Find where the given text appears and provide that cell's center as (X, Y) coordinate. 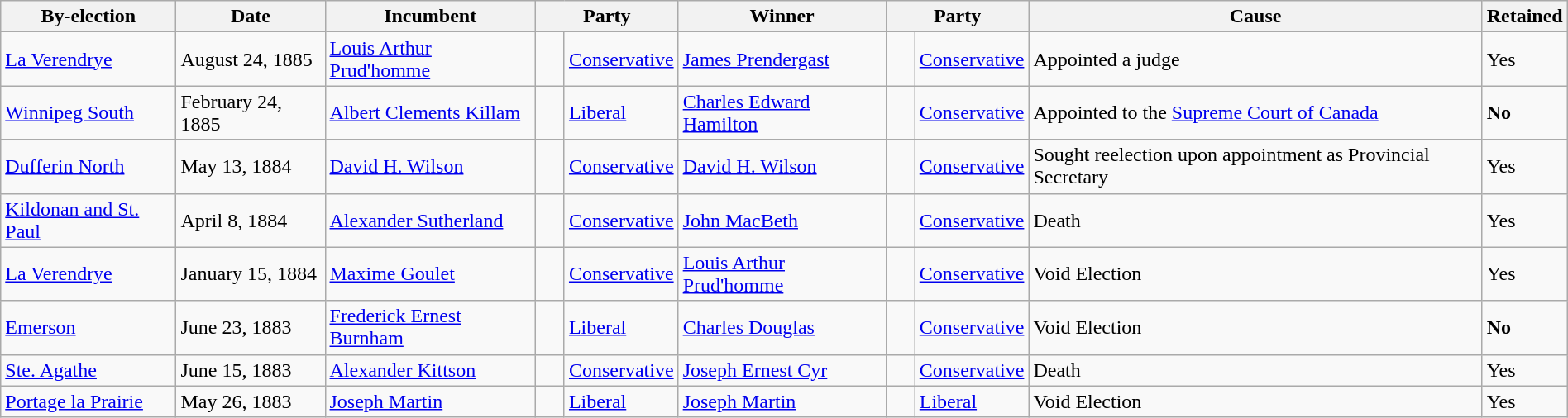
Date (251, 17)
Maxime Goulet (430, 274)
Charles Edward Hamilton (782, 112)
Cause (1255, 17)
January 15, 1884 (251, 274)
Appointed a judge (1255, 59)
Incumbent (430, 17)
Winnipeg South (88, 112)
Alexander Sutherland (430, 220)
Emerson (88, 327)
February 24, 1885 (251, 112)
John MacBeth (782, 220)
Portage la Prairie (88, 401)
Charles Douglas (782, 327)
April 8, 1884 (251, 220)
August 24, 1885 (251, 59)
May 26, 1883 (251, 401)
Kildonan and St. Paul (88, 220)
June 23, 1883 (251, 327)
Joseph Ernest Cyr (782, 370)
Frederick Ernest Burnham (430, 327)
Albert Clements Killam (430, 112)
Sought reelection upon appointment as Provincial Secretary (1255, 167)
Dufferin North (88, 167)
June 15, 1883 (251, 370)
May 13, 1884 (251, 167)
James Prendergast (782, 59)
Retained (1525, 17)
Alexander Kittson (430, 370)
Ste. Agathe (88, 370)
By-election (88, 17)
Appointed to the Supreme Court of Canada (1255, 112)
Winner (782, 17)
